Identify which cell holds the provided text, then report its [x, y] central coordinate. 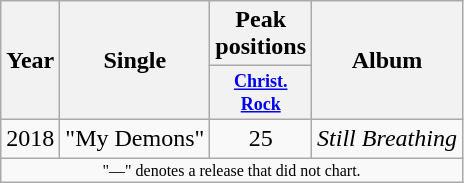
Still Breathing [388, 138]
"My Demons" [135, 138]
Single [135, 60]
Peak positions [261, 34]
Year [30, 60]
Album [388, 60]
25 [261, 138]
"—" denotes a release that did not chart. [232, 170]
2018 [30, 138]
Christ.Rock [261, 93]
